Identify which cell holds the provided text, then report its (x, y) central coordinate. 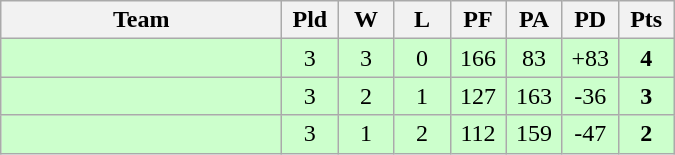
163 (534, 96)
83 (534, 58)
PF (478, 20)
159 (534, 134)
166 (478, 58)
0 (422, 58)
-36 (590, 96)
W (366, 20)
-47 (590, 134)
L (422, 20)
4 (646, 58)
Pts (646, 20)
PA (534, 20)
+83 (590, 58)
127 (478, 96)
112 (478, 134)
Pld (310, 20)
PD (590, 20)
Team (142, 20)
